Identify which cell holds the provided text, then report its (X, Y) central coordinate. 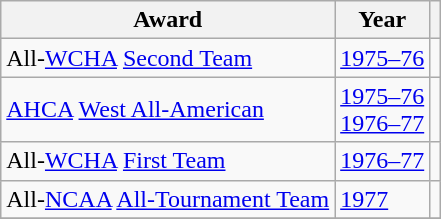
1976–77 (382, 161)
1977 (382, 199)
1975–76 (382, 58)
AHCA West All-American (168, 110)
Award (168, 20)
All-NCAA All-Tournament Team (168, 199)
1975–761976–77 (382, 110)
All-WCHA Second Team (168, 58)
All-WCHA First Team (168, 161)
Year (382, 20)
